Return the [X, Y] coordinate for the center point of the cell that contains the specified text.  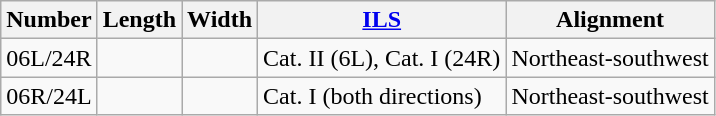
Cat. II (6L), Cat. I (24R) [382, 58]
Alignment [610, 20]
ILS [382, 20]
Length [139, 20]
06R/24L [49, 96]
Number [49, 20]
Width [220, 20]
Cat. I (both directions) [382, 96]
06L/24R [49, 58]
